From the cell containing the given text, extract its center point as [X, Y] coordinate. 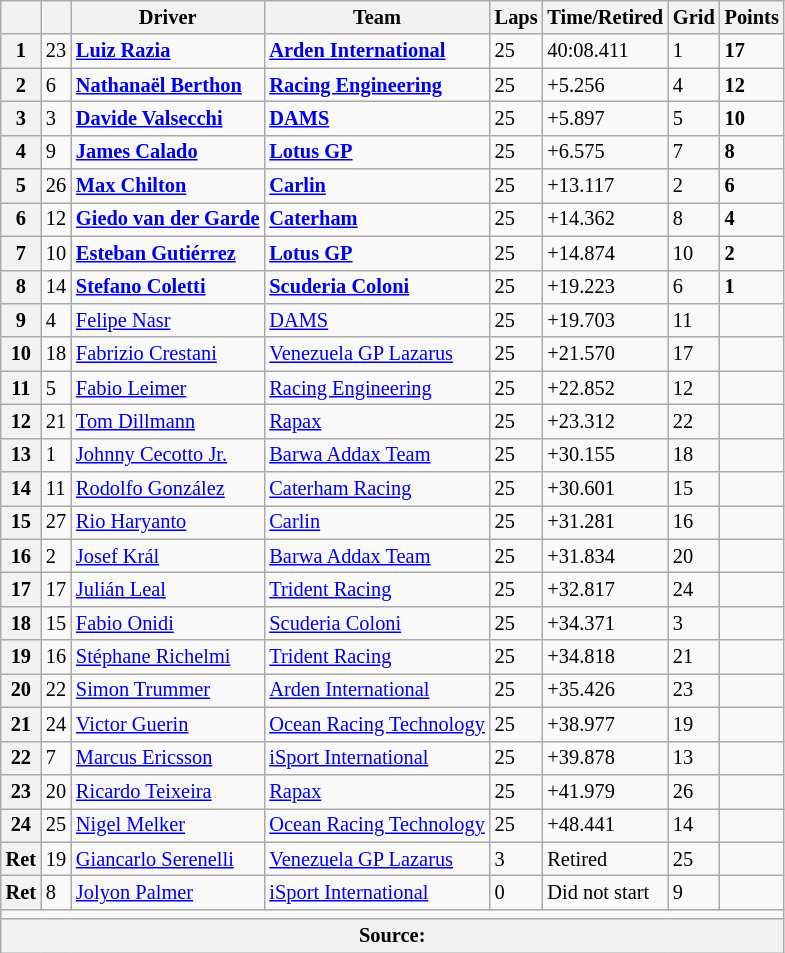
Simon Trummer [168, 690]
+34.371 [605, 623]
Esteban Gutiérrez [168, 253]
Davide Valsecchi [168, 118]
+34.818 [605, 657]
Did not start [605, 892]
+19.703 [605, 320]
Fabio Onidi [168, 623]
Points [752, 17]
+32.817 [605, 589]
Tom Dillmann [168, 421]
+39.878 [605, 758]
0 [516, 892]
+31.281 [605, 522]
Retired [605, 859]
Ricardo Teixeira [168, 791]
Team [376, 17]
+14.874 [605, 253]
Source: [392, 936]
+5.897 [605, 118]
40:08.411 [605, 51]
+6.575 [605, 152]
+30.155 [605, 455]
+22.852 [605, 388]
Marcus Ericsson [168, 758]
Caterham [376, 219]
Time/Retired [605, 17]
27 [56, 522]
Nigel Melker [168, 825]
Luiz Razia [168, 51]
+19.223 [605, 287]
Josef Král [168, 556]
+13.117 [605, 186]
Laps [516, 17]
+31.834 [605, 556]
Stefano Coletti [168, 287]
Grid [694, 17]
Giancarlo Serenelli [168, 859]
Fabio Leimer [168, 388]
Fabrizio Crestani [168, 354]
James Calado [168, 152]
Rio Haryanto [168, 522]
Driver [168, 17]
Victor Guerin [168, 724]
+38.977 [605, 724]
Nathanaël Berthon [168, 85]
Jolyon Palmer [168, 892]
Giedo van der Garde [168, 219]
+48.441 [605, 825]
+30.601 [605, 489]
+21.570 [605, 354]
Stéphane Richelmi [168, 657]
Max Chilton [168, 186]
+23.312 [605, 421]
Rodolfo González [168, 489]
+35.426 [605, 690]
Johnny Cecotto Jr. [168, 455]
Caterham Racing [376, 489]
+14.362 [605, 219]
Felipe Nasr [168, 320]
Julián Leal [168, 589]
+41.979 [605, 791]
+5.256 [605, 85]
